Scan for the cell matching the given text and deliver its [x, y] coordinate at center. 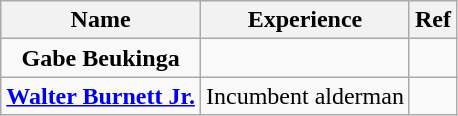
Walter Burnett Jr. [101, 96]
Experience [304, 20]
Gabe Beukinga [101, 58]
Name [101, 20]
Incumbent alderman [304, 96]
Ref [432, 20]
